From the cell containing the given text, extract its center point as (X, Y) coordinate. 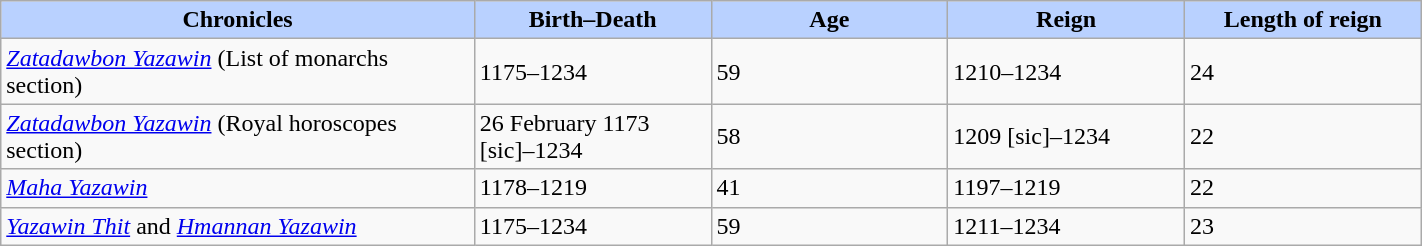
1178–1219 (592, 188)
Zatadawbon Yazawin (Royal horoscopes section) (238, 136)
1197–1219 (1066, 188)
Zatadawbon Yazawin (List of monarchs section) (238, 72)
Yazawin Thit and Hmannan Yazawin (238, 226)
58 (830, 136)
1211–1234 (1066, 226)
Age (830, 20)
Birth–Death (592, 20)
1210–1234 (1066, 72)
24 (1302, 72)
Maha Yazawin (238, 188)
Length of reign (1302, 20)
23 (1302, 226)
41 (830, 188)
Reign (1066, 20)
Chronicles (238, 20)
26 February 1173 [sic]–1234 (592, 136)
1209 [sic]–1234 (1066, 136)
